Locate the cell with the specified text and output its [x, y] center coordinate. 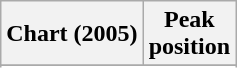
Chart (2005) [72, 34]
Peakposition [189, 34]
